Search for the cell housing the specified text and yield its (x, y) center coordinate. 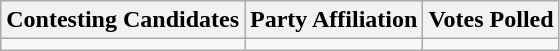
Contesting Candidates (123, 20)
Votes Polled (491, 20)
Party Affiliation (334, 20)
